Determine the (X, Y) coordinate at the center of the cell enclosing the given text.  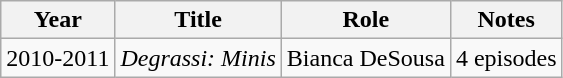
Degrassi: Minis (198, 58)
2010-2011 (58, 58)
Role (366, 20)
Title (198, 20)
4 episodes (506, 58)
Year (58, 20)
Notes (506, 20)
Bianca DeSousa (366, 58)
